Scan for the cell matching the given text and deliver its [X, Y] coordinate at center. 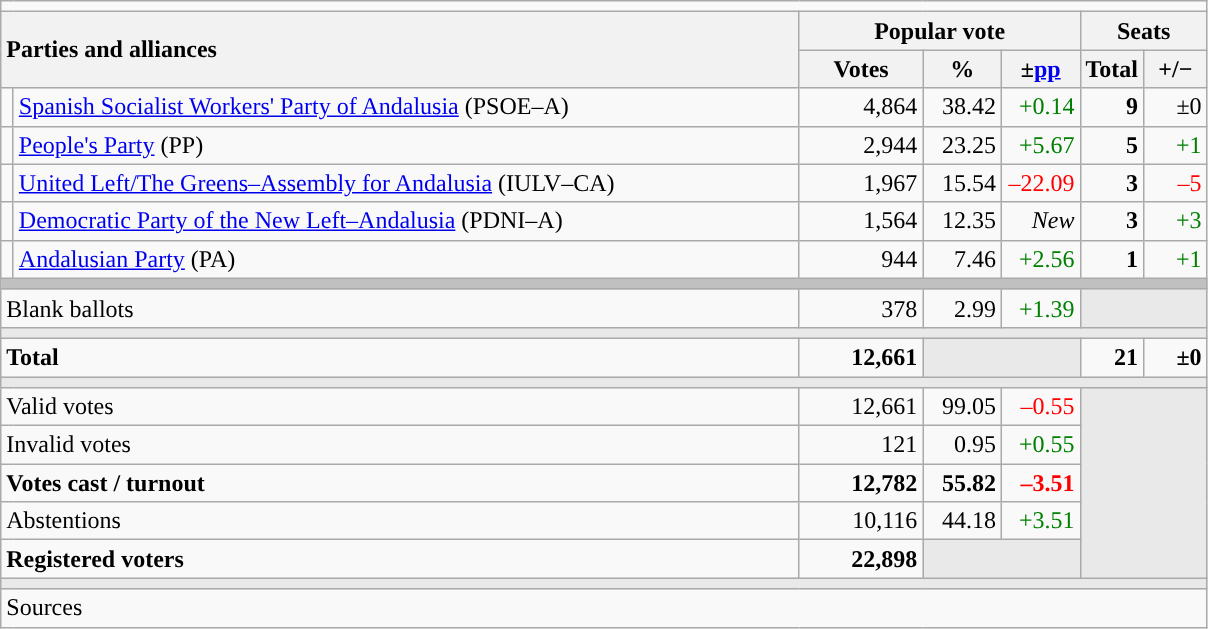
Votes [861, 69]
+0.14 [1040, 107]
+1.39 [1040, 308]
+3.51 [1040, 521]
Sources [604, 608]
People's Party (PP) [406, 145]
4,864 [861, 107]
+2.56 [1040, 259]
–22.09 [1040, 183]
United Left/The Greens–Assembly for Andalusia (IULV–CA) [406, 183]
Popular vote [940, 31]
Blank ballots [400, 308]
10,116 [861, 521]
944 [861, 259]
Spanish Socialist Workers' Party of Andalusia (PSOE–A) [406, 107]
44.18 [962, 521]
12,782 [861, 483]
7.46 [962, 259]
Votes cast / turnout [400, 483]
Andalusian Party (PA) [406, 259]
Registered voters [400, 559]
New [1040, 221]
1,967 [861, 183]
–5 [1176, 183]
0.95 [962, 445]
121 [861, 445]
Democratic Party of the New Left–Andalusia (PDNI–A) [406, 221]
22,898 [861, 559]
Valid votes [400, 407]
9 [1112, 107]
2.99 [962, 308]
±pp [1040, 69]
21 [1112, 357]
1,564 [861, 221]
378 [861, 308]
38.42 [962, 107]
+5.67 [1040, 145]
+/− [1176, 69]
+0.55 [1040, 445]
15.54 [962, 183]
Abstentions [400, 521]
12.35 [962, 221]
55.82 [962, 483]
99.05 [962, 407]
–3.51 [1040, 483]
% [962, 69]
+3 [1176, 221]
Invalid votes [400, 445]
23.25 [962, 145]
–0.55 [1040, 407]
Seats [1144, 31]
Parties and alliances [400, 50]
2,944 [861, 145]
5 [1112, 145]
1 [1112, 259]
